For the text-containing cell, return its midpoint in [x, y] coordinate format. 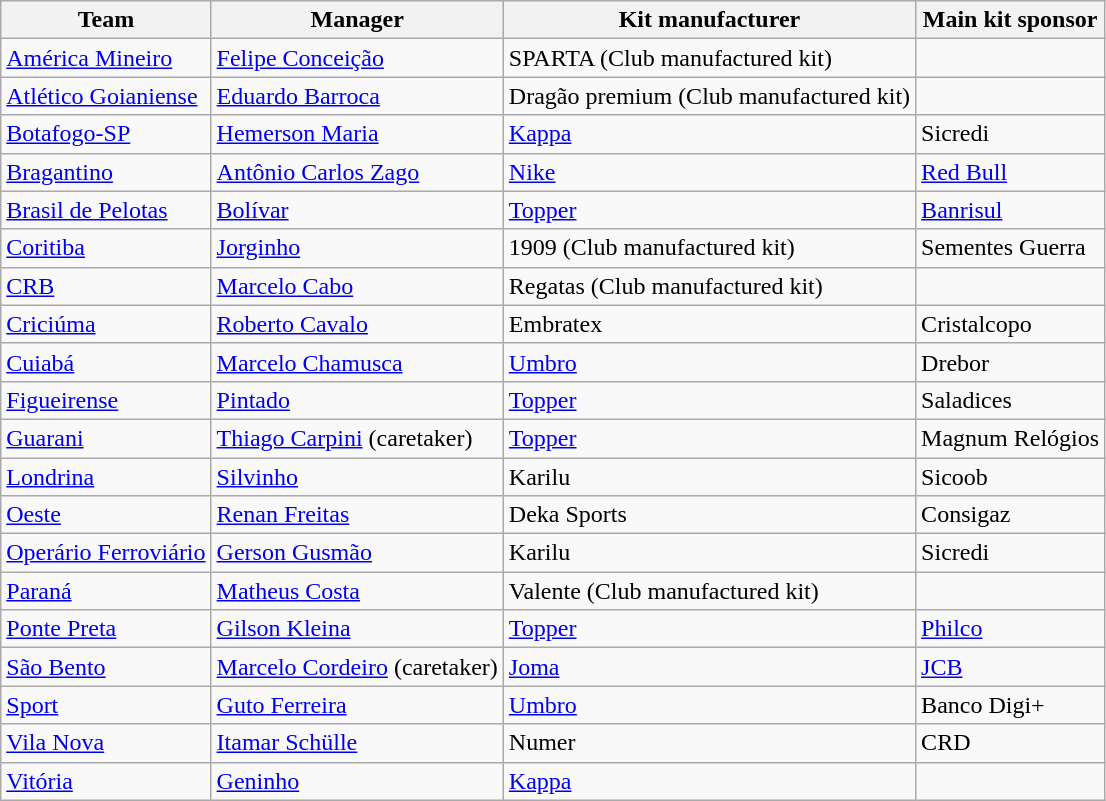
Marcelo Chamusca [357, 362]
Banrisul [1010, 210]
Hemerson Maria [357, 134]
Jorginho [357, 248]
Felipe Conceição [357, 58]
Vitória [106, 781]
Pintado [357, 400]
Sicoob [1010, 477]
Embratex [709, 324]
Eduardo Barroca [357, 96]
Numer [709, 743]
Criciúma [106, 324]
Geninho [357, 781]
Sport [106, 705]
Magnum Relógios [1010, 438]
Antônio Carlos Zago [357, 172]
Manager [357, 20]
América Mineiro [106, 58]
Roberto Cavalo [357, 324]
Bolívar [357, 210]
1909 (Club manufactured kit) [709, 248]
Bragantino [106, 172]
Guarani [106, 438]
São Bento [106, 667]
JCB [1010, 667]
Joma [709, 667]
Red Bull [1010, 172]
Marcelo Cabo [357, 286]
SPARTA (Club manufactured kit) [709, 58]
Matheus Costa [357, 591]
Dragão premium (Club manufactured kit) [709, 96]
Philco [1010, 629]
Operário Ferroviário [106, 553]
Brasil de Pelotas [106, 210]
Valente (Club manufactured kit) [709, 591]
Consigaz [1010, 515]
CRB [106, 286]
Team [106, 20]
Coritiba [106, 248]
Ponte Preta [106, 629]
Paraná [106, 591]
Oeste [106, 515]
Nike [709, 172]
Botafogo-SP [106, 134]
Cristalcopo [1010, 324]
Londrina [106, 477]
Gerson Gusmão [357, 553]
CRD [1010, 743]
Cuiabá [106, 362]
Guto Ferreira [357, 705]
Figueirense [106, 400]
Regatas (Club manufactured kit) [709, 286]
Saladices [1010, 400]
Gilson Kleina [357, 629]
Marcelo Cordeiro (caretaker) [357, 667]
Banco Digi+ [1010, 705]
Vila Nova [106, 743]
Kit manufacturer [709, 20]
Main kit sponsor [1010, 20]
Thiago Carpini (caretaker) [357, 438]
Itamar Schülle [357, 743]
Atlético Goianiense [106, 96]
Silvinho [357, 477]
Renan Freitas [357, 515]
Sementes Guerra [1010, 248]
Deka Sports [709, 515]
Drebor [1010, 362]
